Return the (X, Y) coordinate for the center point of the cell that contains the specified text.  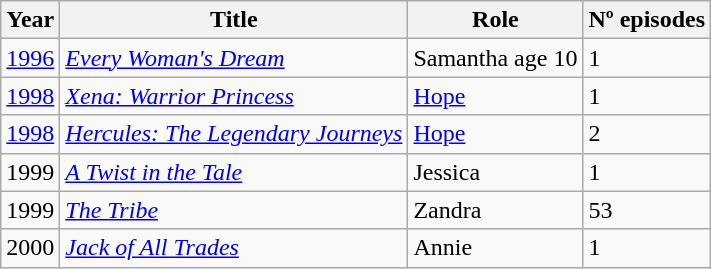
Samantha age 10 (496, 58)
Zandra (496, 210)
Xena: Warrior Princess (234, 96)
2 (647, 134)
Every Woman's Dream (234, 58)
Nº episodes (647, 20)
A Twist in the Tale (234, 172)
Annie (496, 248)
Jessica (496, 172)
Hercules: The Legendary Journeys (234, 134)
Title (234, 20)
Role (496, 20)
The Tribe (234, 210)
2000 (30, 248)
Year (30, 20)
Jack of All Trades (234, 248)
53 (647, 210)
1996 (30, 58)
